Determine the (x, y) coordinate at the center of the cell enclosing the given text.  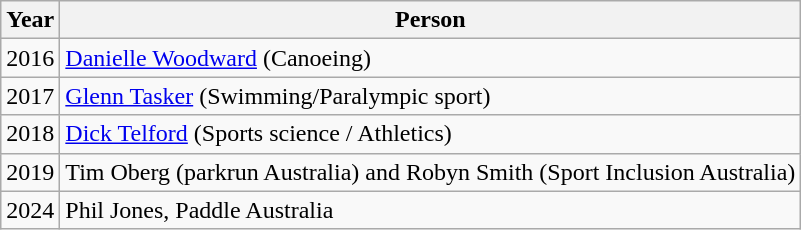
2024 (30, 210)
Tim Oberg (parkrun Australia) and Robyn Smith (Sport Inclusion Australia) (430, 172)
2019 (30, 172)
Danielle Woodward (Canoeing) (430, 58)
2017 (30, 96)
Dick Telford (Sports science / Athletics) (430, 134)
Glenn Tasker (Swimming/Paralympic sport) (430, 96)
Phil Jones, Paddle Australia (430, 210)
Year (30, 20)
Person (430, 20)
2016 (30, 58)
2018 (30, 134)
